Return (X, Y) of the center of cell containing provided text 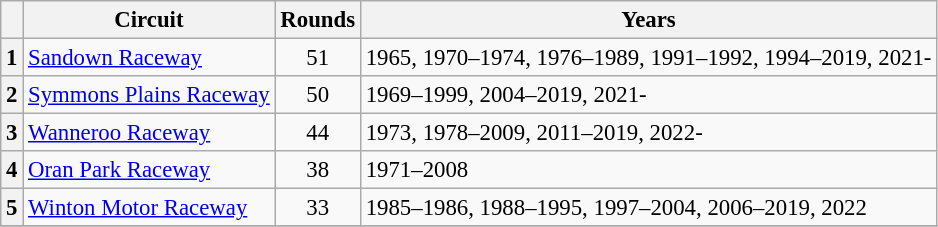
38 (318, 170)
Oran Park Raceway (149, 170)
2 (12, 95)
1 (12, 58)
4 (12, 170)
51 (318, 58)
50 (318, 95)
Years (648, 20)
Winton Motor Raceway (149, 208)
1965, 1970–1974, 1976–1989, 1991–1992, 1994–2019, 2021- (648, 58)
33 (318, 208)
Symmons Plains Raceway (149, 95)
1969–1999, 2004–2019, 2021- (648, 95)
Wanneroo Raceway (149, 133)
44 (318, 133)
Sandown Raceway (149, 58)
1985–1986, 1988–1995, 1997–2004, 2006–2019, 2022 (648, 208)
1971–2008 (648, 170)
3 (12, 133)
1973, 1978–2009, 2011–2019, 2022- (648, 133)
Rounds (318, 20)
Circuit (149, 20)
5 (12, 208)
